Search for the cell housing the specified text and yield its (x, y) center coordinate. 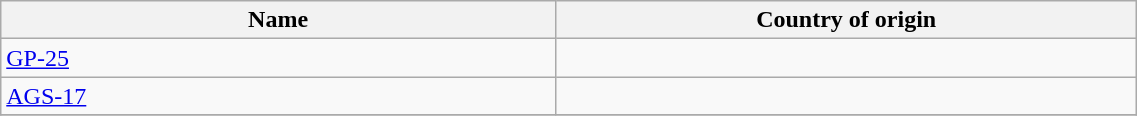
GP-25 (278, 58)
Name (278, 20)
Country of origin (846, 20)
AGS-17 (278, 96)
